Determine the (X, Y) coordinate at the center of the cell enclosing the given text.  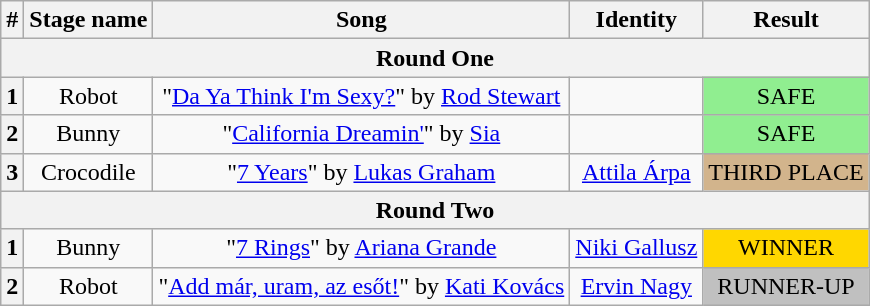
3 (12, 172)
"Da Ya Think I'm Sexy?" by Rod Stewart (362, 96)
"Add már, uram, az esőt!" by Kati Kovács (362, 286)
Stage name (88, 20)
"7 Years" by Lukas Graham (362, 172)
Song (362, 20)
"California Dreamin'" by Sia (362, 134)
Crocodile (88, 172)
Round Two (435, 210)
Ervin Nagy (636, 286)
"7 Rings" by Ariana Grande (362, 248)
Niki Gallusz (636, 248)
WINNER (786, 248)
RUNNER-UP (786, 286)
# (12, 20)
Attila Árpa (636, 172)
Round One (435, 58)
Identity (636, 20)
THIRD PLACE (786, 172)
Result (786, 20)
